Return (x, y) of the center of cell containing provided text 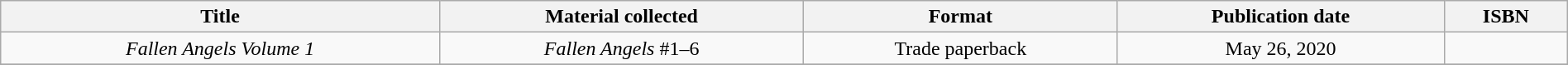
Publication date (1281, 17)
ISBN (1505, 17)
Fallen Angels Volume 1 (220, 48)
Format (961, 17)
Fallen Angels #1–6 (622, 48)
Material collected (622, 17)
May 26, 2020 (1281, 48)
Trade paperback (961, 48)
Title (220, 17)
